Determine the [X, Y] coordinate at the center of the cell enclosing the given text.  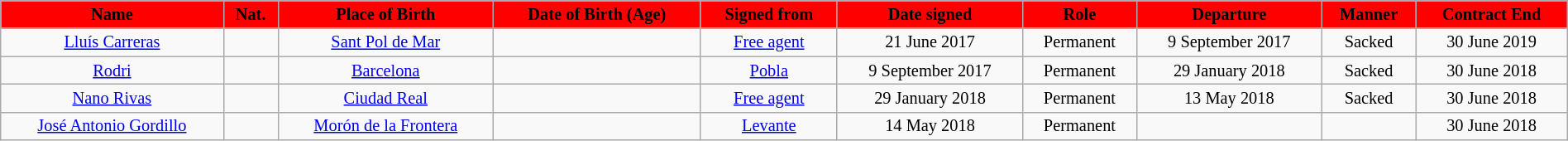
Lluís Carreras [112, 42]
30 June 2019 [1492, 42]
14 May 2018 [930, 126]
Date signed [930, 14]
Levante [769, 126]
Barcelona [385, 70]
Nat. [251, 14]
21 June 2017 [930, 42]
Manner [1368, 14]
Ciudad Real [385, 98]
Contract End [1492, 14]
Nano Rivas [112, 98]
13 May 2018 [1229, 98]
José Antonio Gordillo [112, 126]
Morón de la Frontera [385, 126]
Name [112, 14]
Pobla [769, 70]
Departure [1229, 14]
Place of Birth [385, 14]
Role [1080, 14]
Signed from [769, 14]
Date of Birth (Age) [597, 14]
Rodri [112, 70]
Sant Pol de Mar [385, 42]
